Provide the (X, Y) coordinate of the cell's center where the given text is located.  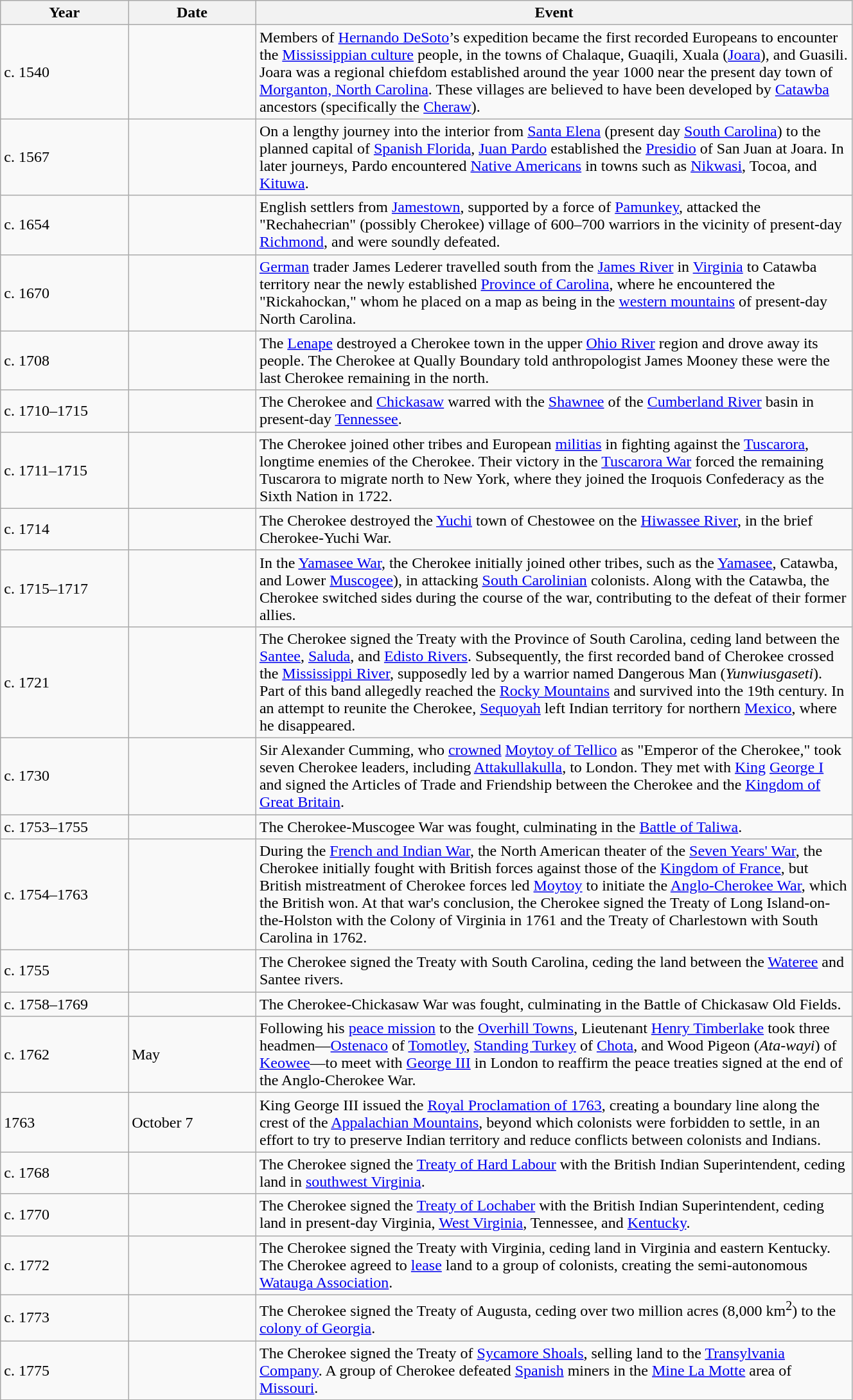
c. 1711–1715 (64, 470)
1763 (64, 1122)
c. 1714 (64, 529)
c. 1721 (64, 682)
c. 1762 (64, 1055)
May (193, 1055)
c. 1708 (64, 360)
The Cherokee-Chickasaw War was fought, culminating in the Battle of Chickasaw Old Fields. (554, 1004)
c. 1755 (64, 971)
c. 1730 (64, 776)
The Cherokee and Chickasaw warred with the Shawnee of the Cumberland River basin in present-day Tennessee. (554, 411)
c. 1670 (64, 293)
The Cherokee destroyed the Yuchi town of Chestowee on the Hiwassee River, in the brief Cherokee-Yuchi War. (554, 529)
Date (193, 13)
The Cherokee signed the Treaty with South Carolina, ceding the land between the Wateree and Santee rivers. (554, 971)
c. 1715–1717 (64, 589)
The Cherokee signed the Treaty of Augusta, ceding over two million acres (8,000 km2) to the colony of Georgia. (554, 1318)
c. 1567 (64, 157)
c. 1772 (64, 1265)
c. 1654 (64, 225)
c. 1540 (64, 72)
c. 1770 (64, 1214)
Year (64, 13)
c. 1754–1763 (64, 894)
October 7 (193, 1122)
The Cherokee-Muscogee War was fought, culminating in the Battle of Taliwa. (554, 827)
c. 1773 (64, 1318)
c. 1775 (64, 1370)
c. 1753–1755 (64, 827)
c. 1710–1715 (64, 411)
Event (554, 13)
The Cherokee signed the Treaty of Hard Labour with the British Indian Superintendent, ceding land in southwest Virginia. (554, 1173)
c. 1758–1769 (64, 1004)
c. 1768 (64, 1173)
